Provide the (x, y) coordinate of the cell's center where the given text is located.  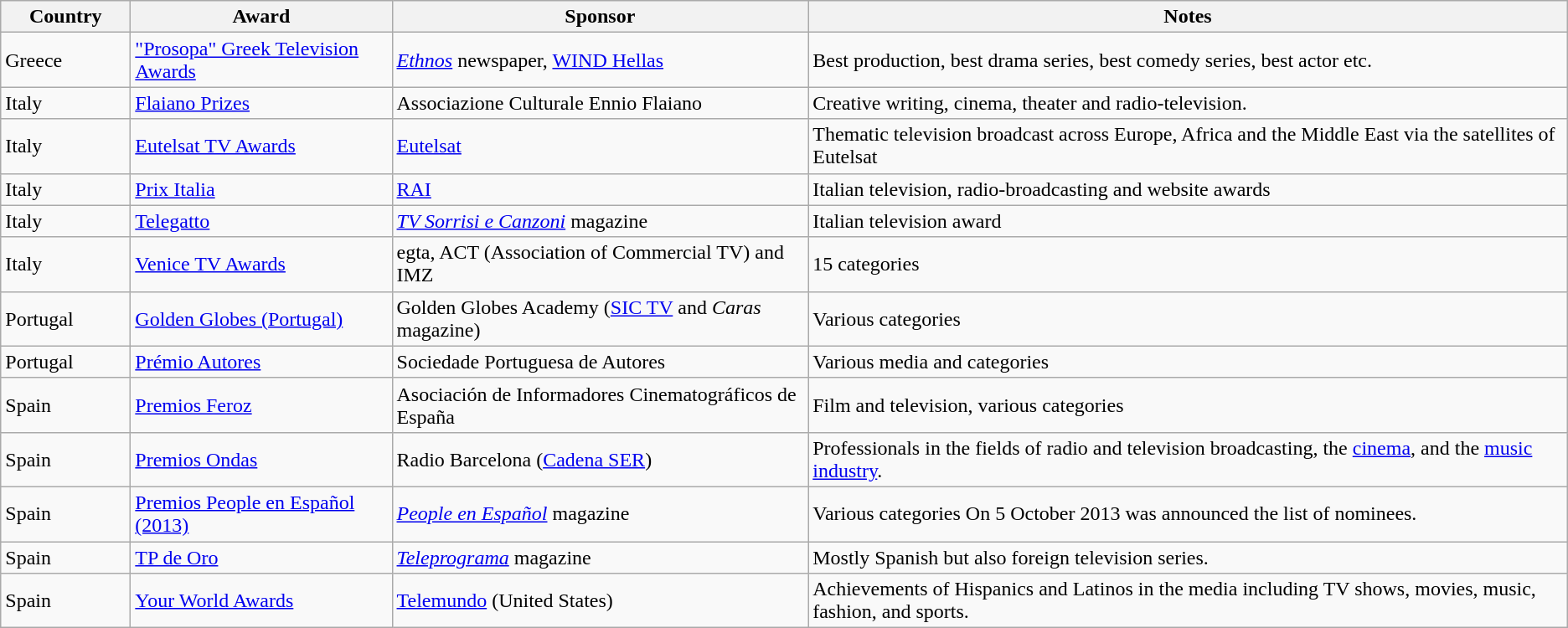
Prix Italia (261, 189)
Various categories (1188, 318)
Eutelsat (600, 146)
Ethnos newspaper, WIND Hellas (600, 60)
Golden Globes (Portugal) (261, 318)
Golden Globes Academy (SIC TV and Caras magazine) (600, 318)
Eutelsat TV Awards (261, 146)
Various categories On 5 October 2013 was announced the list of nominees. (1188, 514)
Award (261, 17)
Telegatto (261, 221)
Achievements of Hispanics and Latinos in the media including TV shows, movies, music, fashion, and sports. (1188, 601)
Film and television, various categories (1188, 405)
People en Español magazine (600, 514)
Country (65, 17)
Professionals in the fields of radio and television broadcasting, the cinema, and the music industry. (1188, 459)
Venice TV Awards (261, 265)
Mostly Spanish but also foreign television series. (1188, 557)
Premios People en Español (2013) (261, 514)
Teleprograma magazine (600, 557)
"Prosopa" Greek Television Awards (261, 60)
TV Sorrisi e Canzoni magazine (600, 221)
Italian television, radio-broadcasting and website awards (1188, 189)
Sociedade Portuguesa de Autores (600, 362)
TP de Oro (261, 557)
egta, ACT (Association of Commercial TV) and IMZ (600, 265)
15 categories (1188, 265)
Telemundo (United States) (600, 601)
Greece (65, 60)
Thematic television broadcast across Europe, Africa and the Middle East via the satellites of Eutelsat (1188, 146)
Premios Feroz (261, 405)
Premios Ondas (261, 459)
Radio Barcelona (Cadena SER) (600, 459)
Associazione Culturale Ennio Flaiano (600, 103)
RAI (600, 189)
Asociación de Informadores Cinematográficos de España (600, 405)
Creative writing, cinema, theater and radio-television. (1188, 103)
Prémio Autores (261, 362)
Notes (1188, 17)
Flaiano Prizes (261, 103)
Your World Awards (261, 601)
Sponsor (600, 17)
Best production, best drama series, best comedy series, best actor etc. (1188, 60)
Various media and categories (1188, 362)
Italian television award (1188, 221)
